Return [X, Y] of the center of cell containing provided text 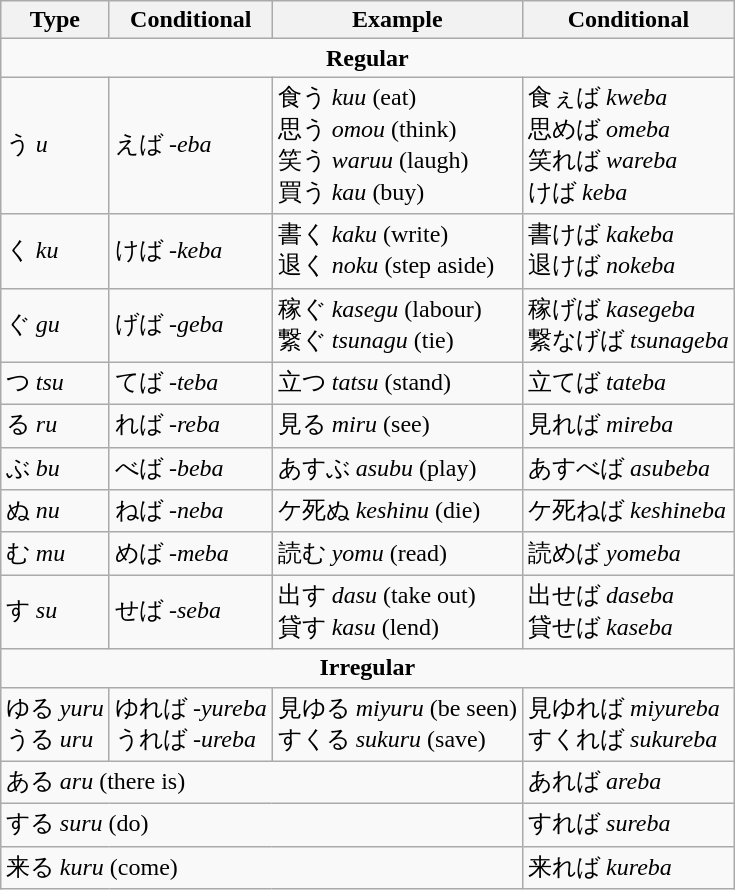
う u [54, 146]
Regular [367, 58]
食う kuu (eat) 思う omou (think) 笑う waruu (laugh)買う kau (buy) [397, 146]
見る miru (see) [397, 426]
来れば kureba [629, 868]
えば -eba [190, 146]
てば -teba [190, 384]
食ぇば kweba 思めば omeba 笑れば warebaけば keba [629, 146]
ケ死ぬ keshinu (die) [397, 512]
あすべば asubeba [629, 468]
見ゆれば miyurebaすくれば sukureba [629, 724]
ゆる yuruうる uru [54, 724]
すれば sureba [629, 826]
Example [397, 20]
出せば daseba貸せば kaseba [629, 612]
稼げば kasegeba繋なげば tsunageba [629, 325]
あれば areba [629, 782]
立つ tatsu (stand) [397, 384]
来る kuru (come) [261, 868]
べば -beba [190, 468]
く ku [54, 251]
れば -reba [190, 426]
ぐ gu [54, 325]
Irregular [367, 668]
稼ぐ kasegu (labour)繋ぐ tsunagu (tie) [397, 325]
見ゆる miyuru (be seen)すくる sukuru (save) [397, 724]
出す dasu (take out)貸す kasu (lend) [397, 612]
ゆれば -yurebaうれば -ureba [190, 724]
読む yomu (read) [397, 554]
めば -meba [190, 554]
せば -seba [190, 612]
む mu [54, 554]
ケ死ねば keshineba [629, 512]
する suru (do) [261, 826]
見れば mireba [629, 426]
書けば kakeba退けば nokeba [629, 251]
Type [54, 20]
立てば tateba [629, 384]
あすぶ asubu (play) [397, 468]
げば -geba [190, 325]
つ tsu [54, 384]
ある aru (there is) [261, 782]
書く kaku (write)退く noku (step aside) [397, 251]
読めば yomeba [629, 554]
る ru [54, 426]
ねば -neba [190, 512]
す su [54, 612]
ぬ nu [54, 512]
ぶ bu [54, 468]
けば -keba [190, 251]
